Extract the (X, Y) coordinate from the center of the cell holding the provided text.  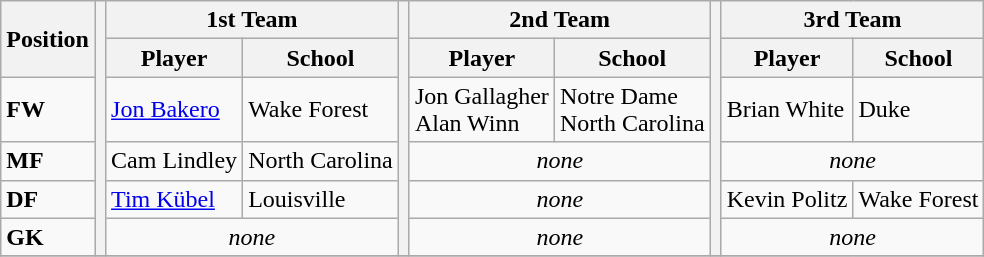
Brian White (787, 110)
1st Team (252, 20)
Notre DameNorth Carolina (632, 110)
MF (48, 161)
3rd Team (852, 20)
Jon GallagherAlan Winn (482, 110)
Kevin Politz (787, 199)
Duke (918, 110)
Louisville (321, 199)
Tim Kübel (174, 199)
DF (48, 199)
2nd Team (560, 20)
Cam Lindley (174, 161)
Position (48, 39)
North Carolina (321, 161)
GK (48, 237)
FW (48, 110)
Jon Bakero (174, 110)
